Return (x, y) of the center of cell containing provided text 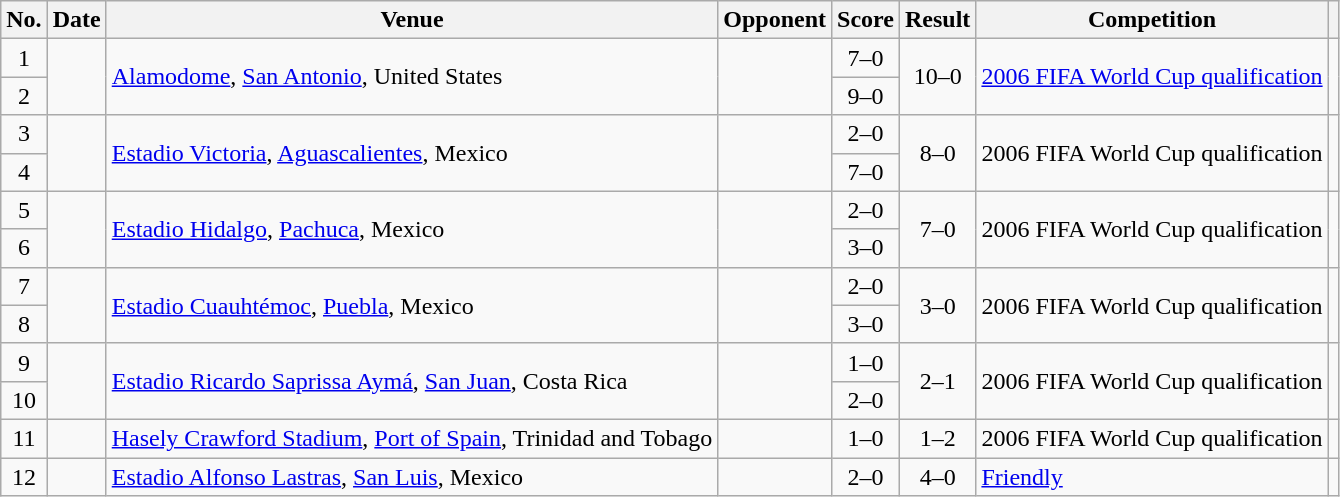
Friendly (1152, 477)
Estadio Ricardo Saprissa Aymá, San Juan, Costa Rica (412, 381)
8 (24, 324)
Result (937, 20)
1–2 (937, 438)
Venue (412, 20)
7 (24, 286)
1 (24, 58)
4–0 (937, 477)
Competition (1152, 20)
Estadio Alfonso Lastras, San Luis, Mexico (412, 477)
Alamodome, San Antonio, United States (412, 77)
2–1 (937, 381)
2 (24, 96)
Estadio Victoria, Aguascalientes, Mexico (412, 153)
Hasely Crawford Stadium, Port of Spain, Trinidad and Tobago (412, 438)
Opponent (775, 20)
9 (24, 362)
Score (866, 20)
4 (24, 172)
3 (24, 134)
5 (24, 210)
10 (24, 400)
9–0 (866, 96)
No. (24, 20)
6 (24, 248)
Estadio Hidalgo, Pachuca, Mexico (412, 229)
12 (24, 477)
10–0 (937, 77)
Estadio Cuauhtémoc, Puebla, Mexico (412, 305)
8–0 (937, 153)
11 (24, 438)
Date (76, 20)
